Extract the (x, y) coordinate from the center of the cell holding the provided text.  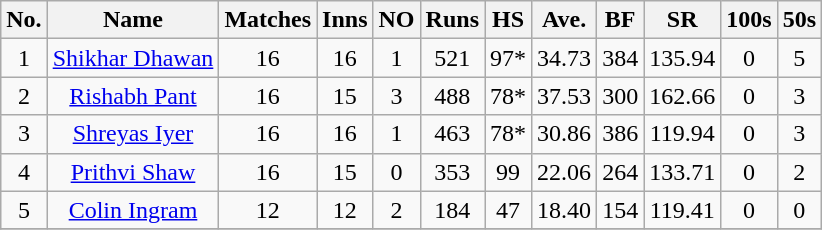
162.66 (682, 96)
SR (682, 20)
30.86 (564, 134)
154 (620, 210)
HS (508, 20)
264 (620, 172)
Shikhar Dhawan (133, 58)
488 (452, 96)
386 (620, 134)
Ave. (564, 20)
97* (508, 58)
47 (508, 210)
NO (396, 20)
BF (620, 20)
353 (452, 172)
18.40 (564, 210)
34.73 (564, 58)
Inns (345, 20)
No. (24, 20)
Shreyas Iyer (133, 134)
135.94 (682, 58)
133.71 (682, 172)
Matches (268, 20)
463 (452, 134)
22.06 (564, 172)
37.53 (564, 96)
99 (508, 172)
Runs (452, 20)
300 (620, 96)
4 (24, 172)
119.41 (682, 210)
184 (452, 210)
50s (799, 20)
Prithvi Shaw (133, 172)
Name (133, 20)
521 (452, 58)
Rishabh Pant (133, 96)
100s (749, 20)
119.94 (682, 134)
Colin Ingram (133, 210)
384 (620, 58)
